Locate the cell with the specified text and output its (x, y) center coordinate. 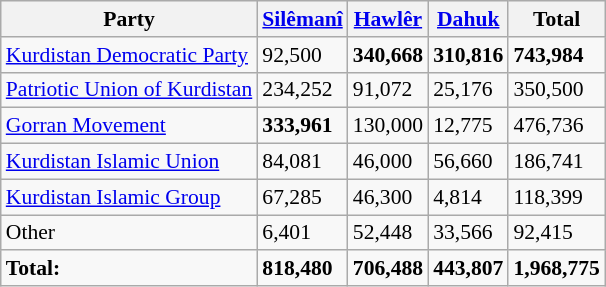
67,285 (302, 197)
818,480 (302, 269)
46,300 (388, 197)
Dahuk (468, 19)
1,968,775 (556, 269)
Silêmanî (302, 19)
25,176 (468, 90)
350,500 (556, 90)
Kurdistan Islamic Union (130, 162)
4,814 (468, 197)
443,807 (468, 269)
6,401 (302, 233)
Total (556, 19)
46,000 (388, 162)
12,775 (468, 126)
476,736 (556, 126)
706,488 (388, 269)
234,252 (302, 90)
Kurdistan Democratic Party (130, 55)
118,399 (556, 197)
Other (130, 233)
333,961 (302, 126)
92,415 (556, 233)
33,566 (468, 233)
310,816 (468, 55)
340,668 (388, 55)
186,741 (556, 162)
Patriotic Union of Kurdistan (130, 90)
Hawlêr (388, 19)
52,448 (388, 233)
Gorran Movement (130, 126)
130,000 (388, 126)
Kurdistan Islamic Group (130, 197)
92,500 (302, 55)
Party (130, 19)
56,660 (468, 162)
743,984 (556, 55)
84,081 (302, 162)
Total: (130, 269)
91,072 (388, 90)
